Extract the [x, y] coordinate from the center of the cell holding the provided text.  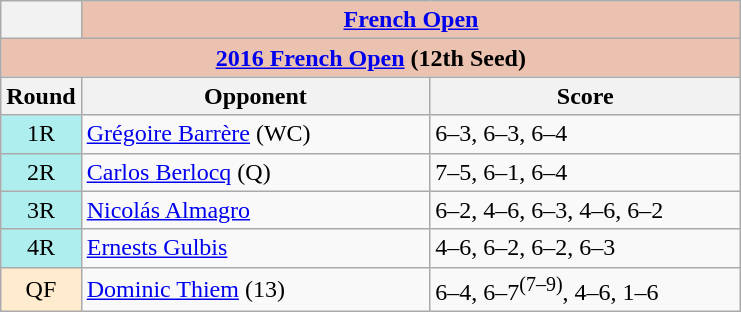
1R [41, 134]
4R [41, 248]
Ernests Gulbis [256, 248]
French Open [411, 20]
6–3, 6–3, 6–4 [586, 134]
7–5, 6–1, 6–4 [586, 172]
3R [41, 210]
Opponent [256, 96]
6–2, 4–6, 6–3, 4–6, 6–2 [586, 210]
4–6, 6–2, 6–2, 6–3 [586, 248]
Score [586, 96]
Grégoire Barrère (WC) [256, 134]
2R [41, 172]
QF [41, 290]
6–4, 6–7(7–9), 4–6, 1–6 [586, 290]
2016 French Open (12th Seed) [371, 58]
Round [41, 96]
Carlos Berlocq (Q) [256, 172]
Nicolás Almagro [256, 210]
Dominic Thiem (13) [256, 290]
